From the cell containing the given text, extract its center point as [x, y] coordinate. 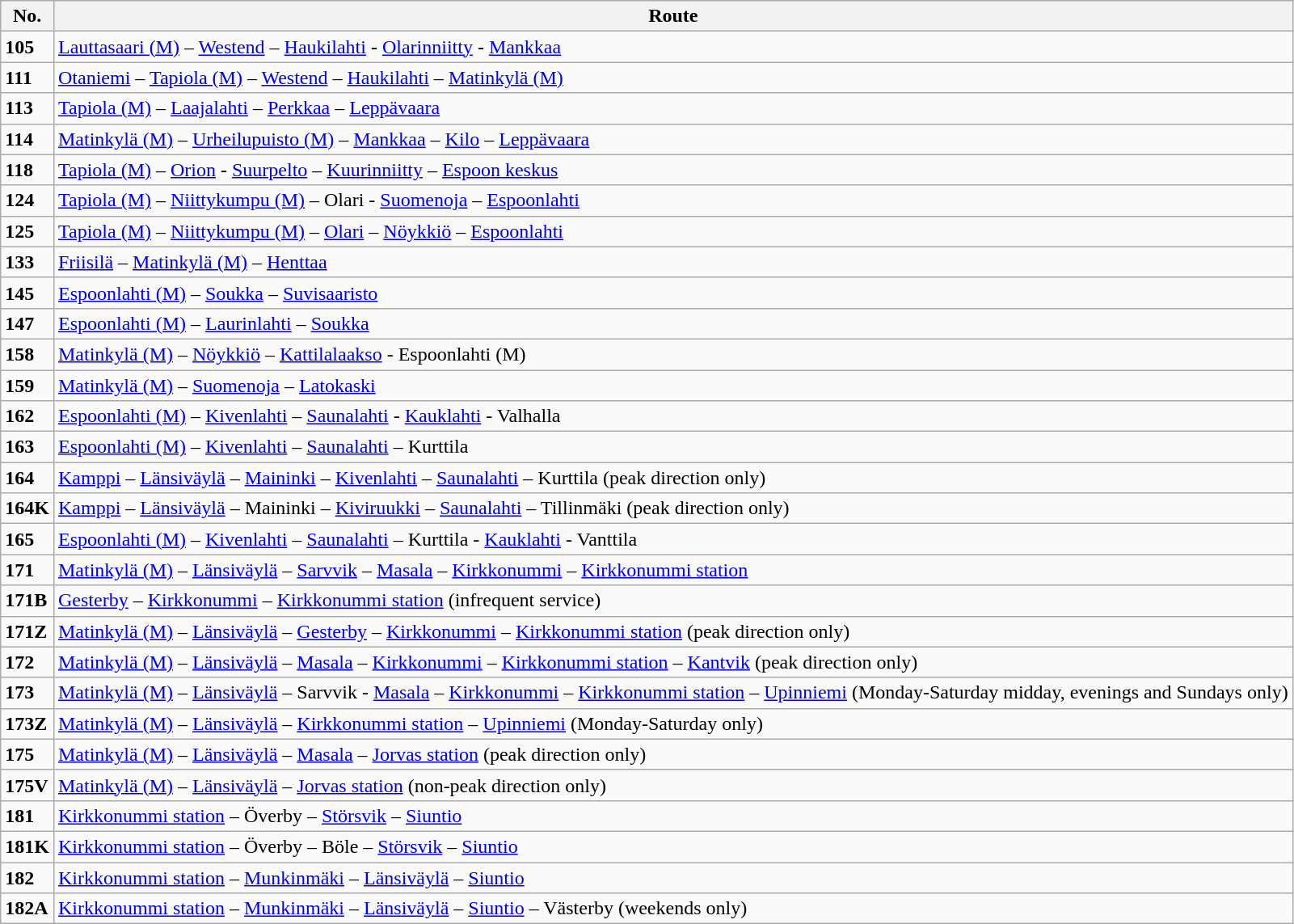
158 [27, 354]
Espoonlahti (M) – Soukka – Suvisaaristo [672, 293]
159 [27, 386]
173 [27, 693]
Kamppi – Länsiväylä – Maininki – Kivenlahti – Saunalahti – Kurttila (peak direction only) [672, 478]
Matinkylä (M) – Länsiväylä – Sarvvik – Masala – Kirkkonummi – Kirkkonummi station [672, 570]
173Z [27, 724]
Matinkylä (M) – Nöykkiö – Kattilalaakso - Espoonlahti (M) [672, 354]
164 [27, 478]
171 [27, 570]
Gesterby – Kirkkonummi – Kirkkonummi station (infrequent service) [672, 601]
162 [27, 416]
Matinkylä (M) – Länsiväylä – Masala – Jorvas station (peak direction only) [672, 754]
Matinkylä (M) – Länsiväylä – Kirkkonummi station – Upinniemi (Monday-Saturday only) [672, 724]
172 [27, 662]
113 [27, 108]
Matinkylä (M) – Länsiväylä – Sarvvik - Masala – Kirkkonummi – Kirkkonummi station – Upinniemi (Monday-Saturday midday, evenings and Sundays only) [672, 693]
181 [27, 816]
118 [27, 170]
Matinkylä (M) – Länsiväylä – Jorvas station (non-peak direction only) [672, 785]
175V [27, 785]
147 [27, 323]
182A [27, 909]
165 [27, 539]
164K [27, 508]
Lauttasaari (M) – Westend – Haukilahti - Olarinniitty - Mankkaa [672, 47]
No. [27, 16]
Espoonlahti (M) – Laurinlahti – Soukka [672, 323]
124 [27, 200]
Kamppi – Länsiväylä – Maininki – Kiviruukki – Saunalahti – Tillinmäki (peak direction only) [672, 508]
Matinkylä (M) – Länsiväylä – Gesterby – Kirkkonummi – Kirkkonummi station (peak direction only) [672, 631]
Kirkkonummi station – Munkinmäki – Länsiväylä – Siuntio [672, 877]
Tapiola (M) – Niittykumpu (M) – Olari – Nöykkiö – Espoonlahti [672, 231]
Espoonlahti (M) – Kivenlahti – Saunalahti - Kauklahti - Valhalla [672, 416]
163 [27, 447]
Tapiola (M) – Niittykumpu (M) – Olari - Suomenoja – Espoonlahti [672, 200]
Tapiola (M) – Laajalahti – Perkkaa – Leppävaara [672, 108]
181K [27, 846]
111 [27, 78]
Espoonlahti (M) – Kivenlahti – Saunalahti – Kurttila [672, 447]
Otaniemi – Tapiola (M) – Westend – Haukilahti – Matinkylä (M) [672, 78]
175 [27, 754]
171B [27, 601]
Kirkkonummi station – Munkinmäki – Länsiväylä – Siuntio – Västerby (weekends only) [672, 909]
171Z [27, 631]
125 [27, 231]
Friisilä – Matinkylä (M) – Henttaa [672, 262]
Matinkylä (M) – Urheilupuisto (M) – Mankkaa – Kilo – Leppävaara [672, 139]
Kirkkonummi station – Överby – Störsvik – Siuntio [672, 816]
105 [27, 47]
Kirkkonummi station – Överby – Böle – Störsvik – Siuntio [672, 846]
Route [672, 16]
Espoonlahti (M) – Kivenlahti – Saunalahti – Kurttila - Kauklahti - Vanttila [672, 539]
Matinkylä (M) – Suomenoja – Latokaski [672, 386]
182 [27, 877]
114 [27, 139]
133 [27, 262]
Matinkylä (M) – Länsiväylä – Masala – Kirkkonummi – Kirkkonummi station – Kantvik (peak direction only) [672, 662]
145 [27, 293]
Tapiola (M) – Orion - Suurpelto – Kuurinniitty – Espoon keskus [672, 170]
